Return [x, y] of the center of cell containing provided text 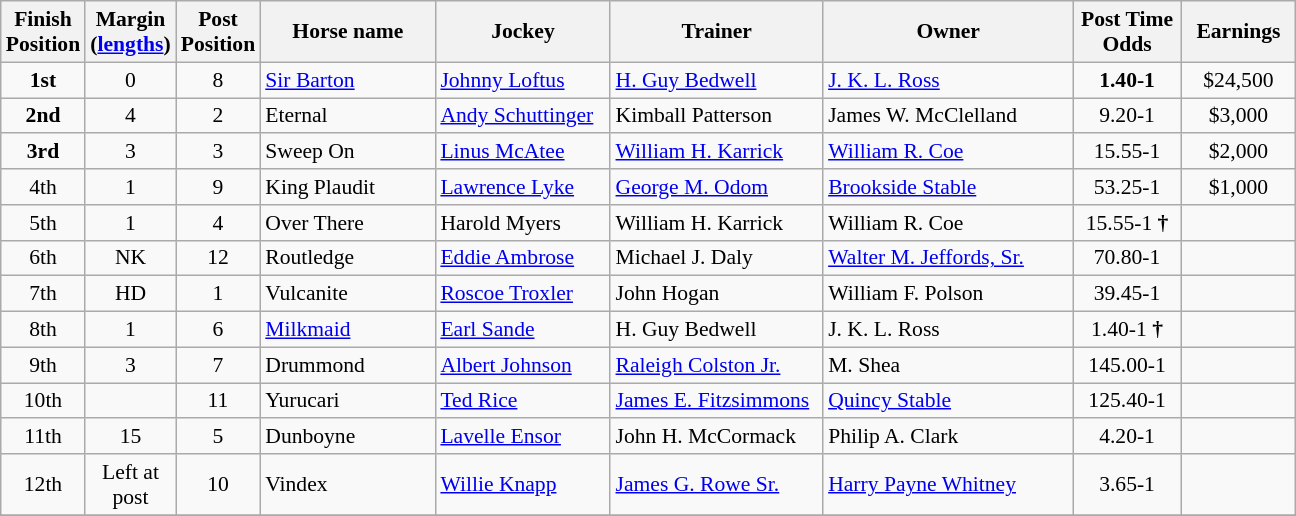
Vindex [348, 484]
2 [218, 116]
James G. Rowe Sr. [716, 484]
Yurucari [348, 401]
James W. McClelland [948, 116]
William F. Polson [948, 294]
M. Shea [948, 365]
1st [43, 80]
9.20-1 [1127, 116]
8 [218, 80]
Ted Rice [522, 401]
Lavelle Ensor [522, 437]
12 [218, 258]
Owner [948, 32]
Sir Barton [348, 80]
125.40-1 [1127, 401]
Andy Schuttinger [522, 116]
Horse name [348, 32]
0 [130, 80]
Brookside Stable [948, 187]
15 [130, 437]
1.40-1 [1127, 80]
Linus McAtee [522, 152]
8th [43, 330]
1.40-1 † [1127, 330]
7 [218, 365]
Drummond [348, 365]
5 [218, 437]
10th [43, 401]
3rd [43, 152]
Michael J. Daly [716, 258]
Johnny Loftus [522, 80]
39.45-1 [1127, 294]
Willie Knapp [522, 484]
John H. McCormack [716, 437]
$24,500 [1238, 80]
12th [43, 484]
6th [43, 258]
Eddie Ambrose [522, 258]
4th [43, 187]
53.25-1 [1127, 187]
15.55-1 † [1127, 223]
Trainer [716, 32]
Routledge [348, 258]
Harold Myers [522, 223]
70.80-1 [1127, 258]
Eternal [348, 116]
James E. Fitzsimmons [716, 401]
Over There [348, 223]
$3,000 [1238, 116]
Lawrence Lyke [522, 187]
Vulcanite [348, 294]
Earnings [1238, 32]
NK [130, 258]
11th [43, 437]
Dunboyne [348, 437]
145.00-1 [1127, 365]
7th [43, 294]
$1,000 [1238, 187]
4.20-1 [1127, 437]
5th [43, 223]
Raleigh Colston Jr. [716, 365]
Kimball Patterson [716, 116]
Harry Payne Whitney [948, 484]
$2,000 [1238, 152]
Walter M. Jeffords, Sr. [948, 258]
Margin (lengths) [130, 32]
Left at post [130, 484]
Quincy Stable [948, 401]
2nd [43, 116]
9th [43, 365]
6 [218, 330]
Earl Sande [522, 330]
Roscoe Troxler [522, 294]
3.65-1 [1127, 484]
HD [130, 294]
9 [218, 187]
Post Position [218, 32]
15.55-1 [1127, 152]
Sweep On [348, 152]
10 [218, 484]
King Plaudit [348, 187]
11 [218, 401]
Philip A. Clark [948, 437]
Finish Position [43, 32]
Milkmaid [348, 330]
Jockey [522, 32]
John Hogan [716, 294]
Post Time Odds [1127, 32]
Albert Johnson [522, 365]
George M. Odom [716, 187]
